Search for the cell housing the specified text and yield its [X, Y] center coordinate. 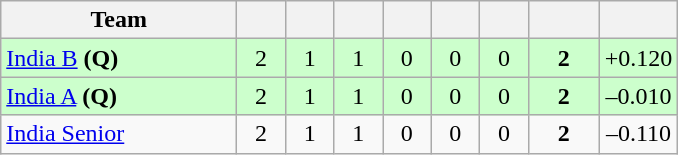
–0.110 [638, 134]
+0.120 [638, 58]
Team [119, 20]
–0.010 [638, 96]
India B (Q) [119, 58]
India Senior [119, 134]
India A (Q) [119, 96]
